Detect which cell encompasses the target text, then output its (X, Y) center coordinate. 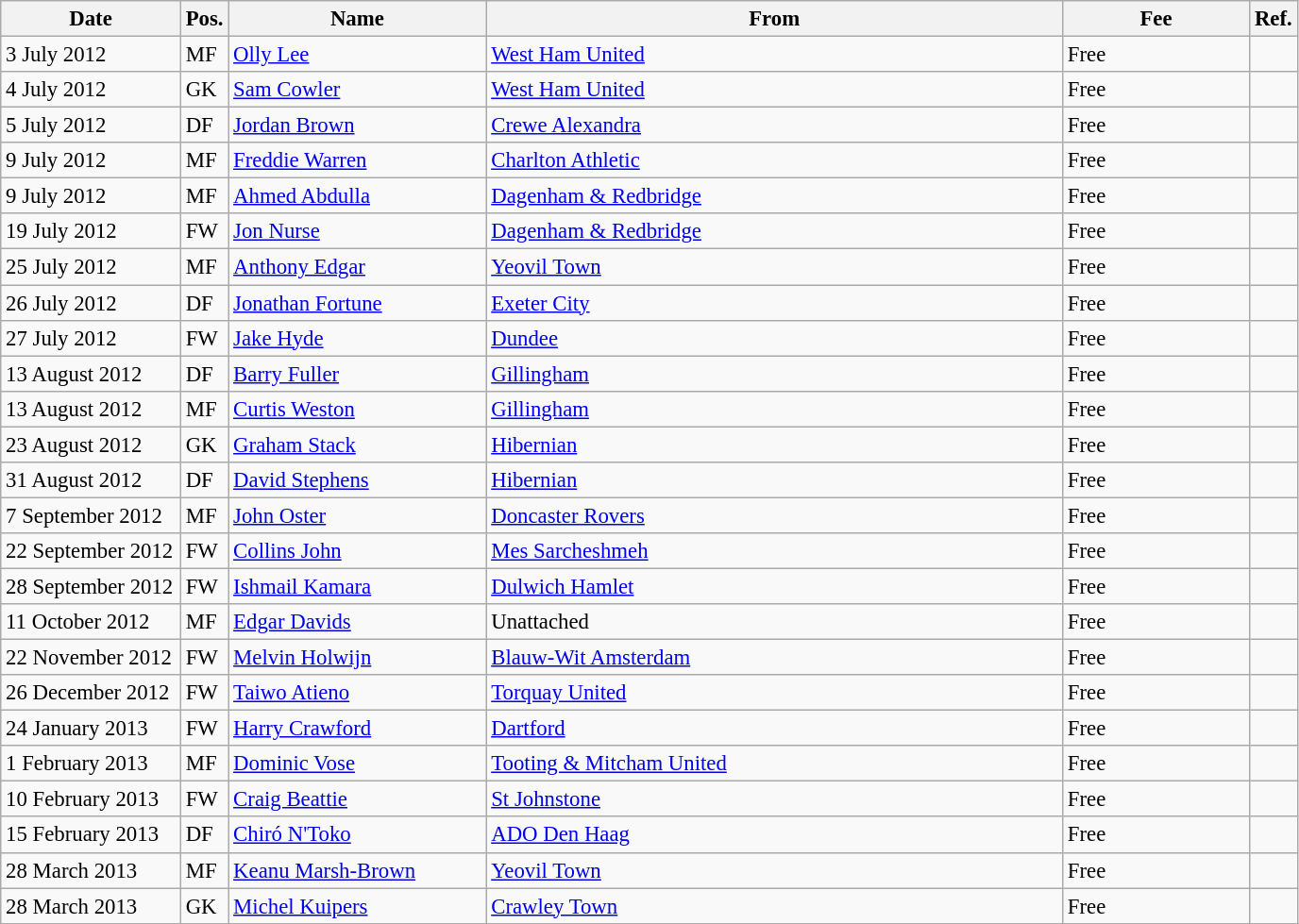
26 December 2012 (91, 693)
26 July 2012 (91, 303)
15 February 2013 (91, 835)
Freddie Warren (357, 160)
Fee (1156, 19)
Tooting & Mitcham United (774, 764)
Blauw-Wit Amsterdam (774, 658)
Doncaster Rovers (774, 515)
Mes Sarcheshmeh (774, 551)
Jonathan Fortune (357, 303)
Anthony Edgar (357, 267)
22 November 2012 (91, 658)
Collins John (357, 551)
Dominic Vose (357, 764)
Date (91, 19)
John Oster (357, 515)
From (774, 19)
Michel Kuipers (357, 906)
5 July 2012 (91, 126)
David Stephens (357, 480)
Melvin Holwijn (357, 658)
Olly Lee (357, 55)
Graham Stack (357, 445)
Barry Fuller (357, 374)
3 July 2012 (91, 55)
25 July 2012 (91, 267)
Dulwich Hamlet (774, 586)
Name (357, 19)
Torquay United (774, 693)
Dundee (774, 338)
Jon Nurse (357, 231)
28 September 2012 (91, 586)
Harry Crawford (357, 729)
Exeter City (774, 303)
10 February 2013 (91, 799)
Dartford (774, 729)
Keanu Marsh-Brown (357, 870)
22 September 2012 (91, 551)
Jordan Brown (357, 126)
24 January 2013 (91, 729)
Crawley Town (774, 906)
27 July 2012 (91, 338)
Ref. (1274, 19)
Ahmed Abdulla (357, 196)
Craig Beattie (357, 799)
Taiwo Atieno (357, 693)
Jake Hyde (357, 338)
Ishmail Kamara (357, 586)
Sam Cowler (357, 90)
19 July 2012 (91, 231)
St Johnstone (774, 799)
Pos. (204, 19)
Crewe Alexandra (774, 126)
Curtis Weston (357, 409)
ADO Den Haag (774, 835)
31 August 2012 (91, 480)
4 July 2012 (91, 90)
Edgar Davids (357, 622)
23 August 2012 (91, 445)
1 February 2013 (91, 764)
11 October 2012 (91, 622)
7 September 2012 (91, 515)
Chiró N'Toko (357, 835)
Unattached (774, 622)
Charlton Athletic (774, 160)
